From the cell containing the given text, extract its center point as [X, Y] coordinate. 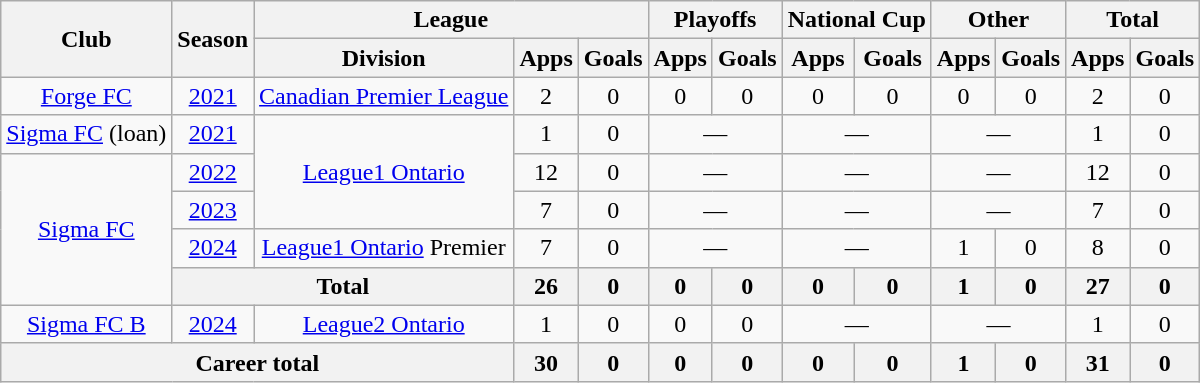
26 [546, 286]
Sigma FC [86, 229]
League1 Ontario [384, 172]
Sigma FC B [86, 324]
30 [546, 362]
Other [998, 20]
National Cup [856, 20]
Forge FC [86, 96]
Canadian Premier League [384, 96]
31 [1098, 362]
2023 [213, 210]
Club [86, 39]
Career total [258, 362]
8 [1098, 248]
Sigma FC (loan) [86, 134]
League1 Ontario Premier [384, 248]
Division [384, 58]
Playoffs [715, 20]
League [451, 20]
League2 Ontario [384, 324]
27 [1098, 286]
2022 [213, 172]
Season [213, 39]
